Return (X, Y) of the center of cell containing provided text 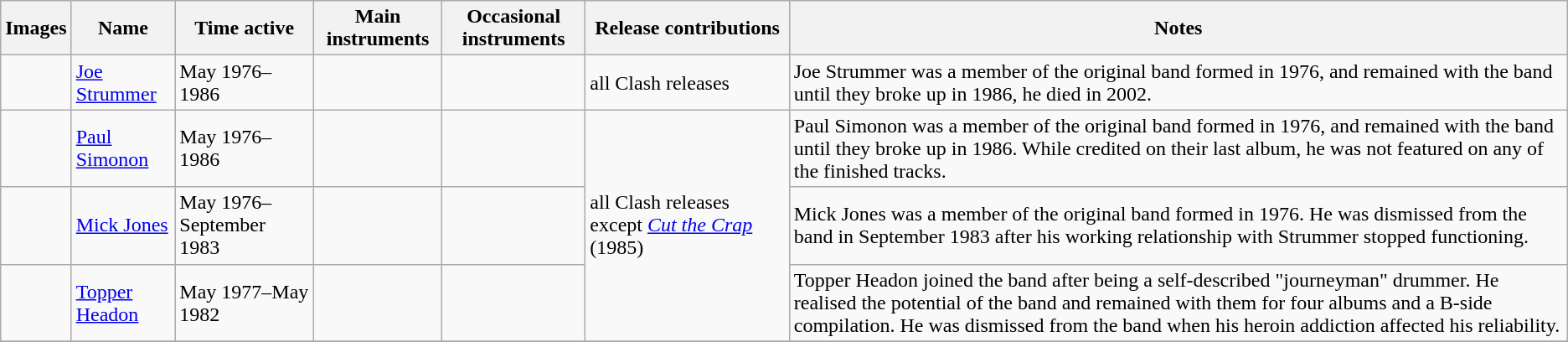
Joe Strummer was a member of the original band formed in 1976, and remained with the band until they broke up in 1986, he died in 2002. (1178, 82)
Paul Simonon (123, 148)
all Clash releases (687, 82)
Main instruments (379, 28)
Notes (1178, 28)
Joe Strummer (123, 82)
Mick Jones (123, 225)
May 1976–September 1983 (245, 225)
May 1977–May 1982 (245, 303)
Name (123, 28)
all Clash releases except Cut the Crap (1985) (687, 225)
Time active (245, 28)
Release contributions (687, 28)
Topper Headon (123, 303)
Images (36, 28)
Occasional instruments (514, 28)
